Scan for the cell matching the given text and deliver its (x, y) coordinate at center. 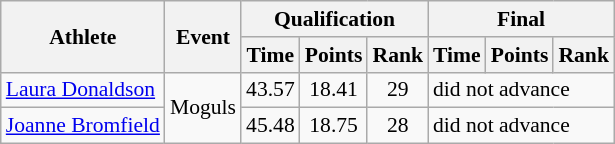
Joanne Bromfield (83, 126)
Qualification (334, 19)
18.41 (334, 90)
45.48 (270, 126)
28 (398, 126)
Moguls (203, 108)
Athlete (83, 36)
29 (398, 90)
Final (521, 19)
Laura Donaldson (83, 90)
18.75 (334, 126)
Event (203, 36)
43.57 (270, 90)
